Locate the cell with the specified text and output its (X, Y) center coordinate. 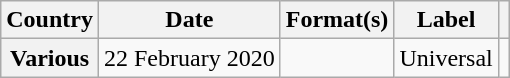
Universal (446, 58)
Label (446, 20)
Format(s) (337, 20)
22 February 2020 (189, 58)
Country (50, 20)
Various (50, 58)
Date (189, 20)
